Identify which cell holds the provided text, then report its (x, y) central coordinate. 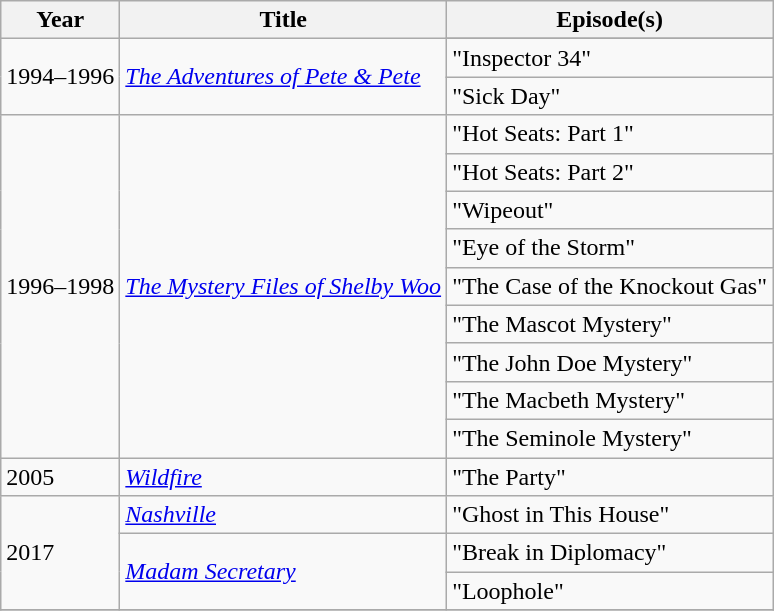
The Adventures of Pete & Pete (284, 77)
"Inspector 34" (610, 58)
1994–1996 (60, 77)
Year (60, 20)
2017 (60, 553)
The Mystery Files of Shelby Woo (284, 286)
"The Mascot Mystery" (610, 324)
"The Party" (610, 477)
Wildfire (284, 477)
2005 (60, 477)
"The Seminole Mystery" (610, 438)
"Break in Diplomacy" (610, 553)
"Ghost in This House" (610, 515)
"Hot Seats: Part 2" (610, 172)
Nashville (284, 515)
"The Macbeth Mystery" (610, 400)
"The John Doe Mystery" (610, 362)
"Sick Day" (610, 96)
1996–1998 (60, 286)
"Loophole" (610, 591)
"The Case of the Knockout Gas" (610, 286)
"Wipeout" (610, 210)
Madam Secretary (284, 572)
Title (284, 20)
Episode(s) (610, 20)
"Eye of the Storm" (610, 248)
"Hot Seats: Part 1" (610, 134)
